Search for the cell housing the specified text and yield its (x, y) center coordinate. 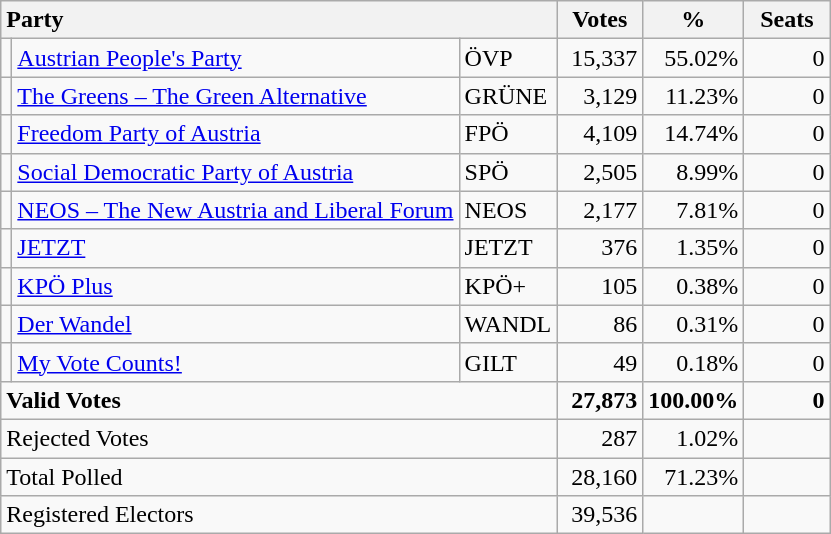
4,109 (600, 134)
49 (600, 362)
0.38% (694, 286)
Austrian People's Party (236, 58)
NEOS – The New Austria and Liberal Forum (236, 210)
14.74% (694, 134)
GILT (508, 362)
28,160 (600, 477)
Votes (600, 20)
ÖVP (508, 58)
The Greens – The Green Alternative (236, 96)
Total Polled (279, 477)
Freedom Party of Austria (236, 134)
105 (600, 286)
376 (600, 248)
KPÖ+ (508, 286)
55.02% (694, 58)
NEOS (508, 210)
SPÖ (508, 172)
8.99% (694, 172)
15,337 (600, 58)
7.81% (694, 210)
GRÜNE (508, 96)
1.02% (694, 438)
2,505 (600, 172)
Valid Votes (279, 400)
1.35% (694, 248)
0.18% (694, 362)
27,873 (600, 400)
FPÖ (508, 134)
71.23% (694, 477)
100.00% (694, 400)
Social Democratic Party of Austria (236, 172)
% (694, 20)
WANDL (508, 324)
11.23% (694, 96)
Party (279, 20)
3,129 (600, 96)
0.31% (694, 324)
Seats (787, 20)
My Vote Counts! (236, 362)
KPÖ Plus (236, 286)
Rejected Votes (279, 438)
287 (600, 438)
39,536 (600, 515)
2,177 (600, 210)
Der Wandel (236, 324)
Registered Electors (279, 515)
86 (600, 324)
